Find where the given text appears and provide that cell's center as (X, Y) coordinate. 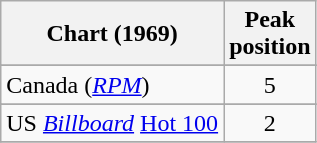
Canada (RPM) (112, 85)
Peakposition (270, 34)
Chart (1969) (112, 34)
5 (270, 85)
US Billboard Hot 100 (112, 123)
2 (270, 123)
